Extract the [x, y] coordinate from the center of the cell holding the provided text.  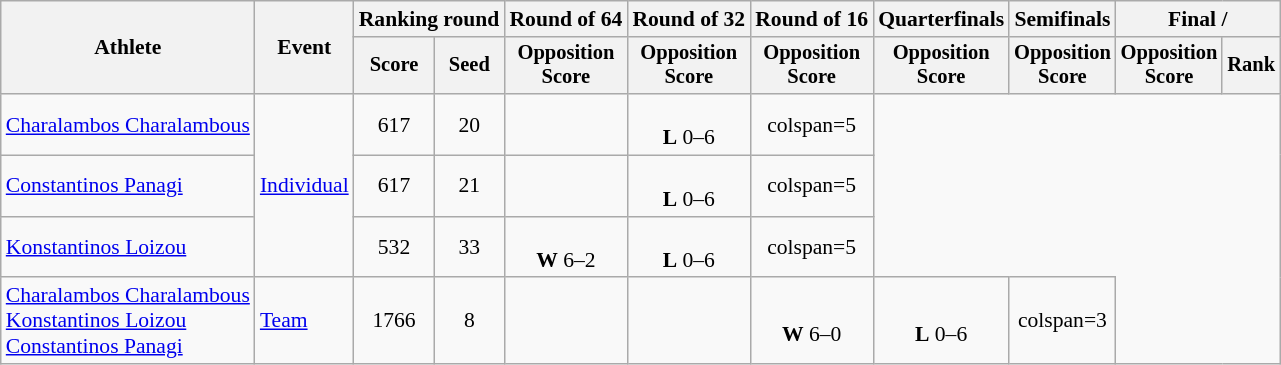
Round of 64 [566, 19]
Charalambos CharalambousKonstantinos LoizouConstantinos Panagi [128, 322]
Konstantinos Loizou [128, 248]
Round of 16 [812, 19]
Quarterfinals [941, 19]
8 [469, 322]
Team [304, 322]
Constantinos Panagi [128, 186]
33 [469, 248]
Seed [469, 66]
Score [394, 66]
20 [469, 124]
Rank [1251, 66]
21 [469, 186]
W 6–2 [566, 248]
W 6–0 [812, 322]
Semifinals [1062, 19]
Round of 32 [688, 19]
Event [304, 48]
colspan=3 [1062, 322]
532 [394, 248]
1766 [394, 322]
Ranking round [430, 19]
Charalambos Charalambous [128, 124]
Final / [1198, 19]
Individual [304, 186]
Athlete [128, 48]
